Scan for the cell matching the given text and deliver its [x, y] coordinate at center. 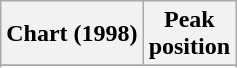
Chart (1998) [72, 34]
Peakposition [189, 34]
